Return [x, y] of the center of cell containing provided text 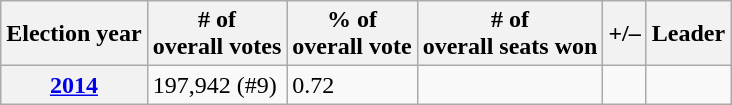
+/– [624, 34]
2014 [74, 85]
# ofoverall votes [217, 34]
197,942 (#9) [217, 85]
0.72 [352, 85]
Election year [74, 34]
% ofoverall vote [352, 34]
Leader [688, 34]
# ofoverall seats won [510, 34]
